From the cell containing the given text, extract its center point as [x, y] coordinate. 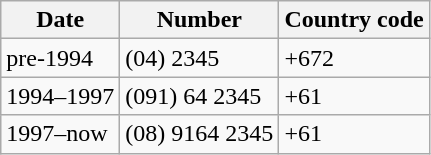
1997–now [60, 134]
Country code [354, 20]
pre-1994 [60, 58]
(08) 9164 2345 [200, 134]
(04) 2345 [200, 58]
Number [200, 20]
1994–1997 [60, 96]
(091) 64 2345 [200, 96]
Date [60, 20]
+672 [354, 58]
